Capture the cell that displays the provided text and extract its (X, Y) central coordinate. 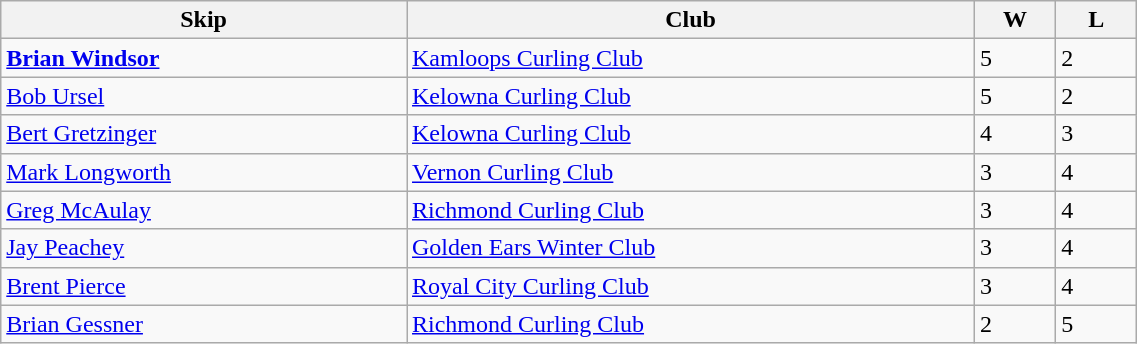
Royal City Curling Club (690, 286)
Jay Peachey (204, 248)
Brian Gessner (204, 324)
Brian Windsor (204, 58)
L (1096, 20)
W (1016, 20)
Brent Pierce (204, 286)
Mark Longworth (204, 172)
Skip (204, 20)
Bob Ursel (204, 96)
Kamloops Curling Club (690, 58)
Bert Gretzinger (204, 134)
Greg McAulay (204, 210)
Club (690, 20)
Vernon Curling Club (690, 172)
Golden Ears Winter Club (690, 248)
